For the text-containing cell, return its midpoint in [X, Y] coordinate format. 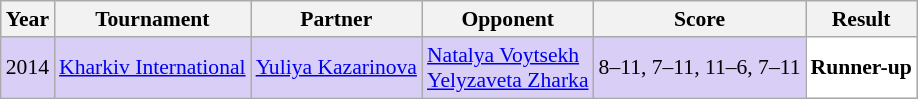
Opponent [508, 19]
Kharkiv International [152, 68]
Tournament [152, 19]
Year [28, 19]
2014 [28, 68]
Score [700, 19]
Runner-up [862, 68]
Partner [336, 19]
Result [862, 19]
Yuliya Kazarinova [336, 68]
8–11, 7–11, 11–6, 7–11 [700, 68]
Natalya Voytsekh Yelyzaveta Zharka [508, 68]
